Search for the cell housing the specified text and yield its [X, Y] center coordinate. 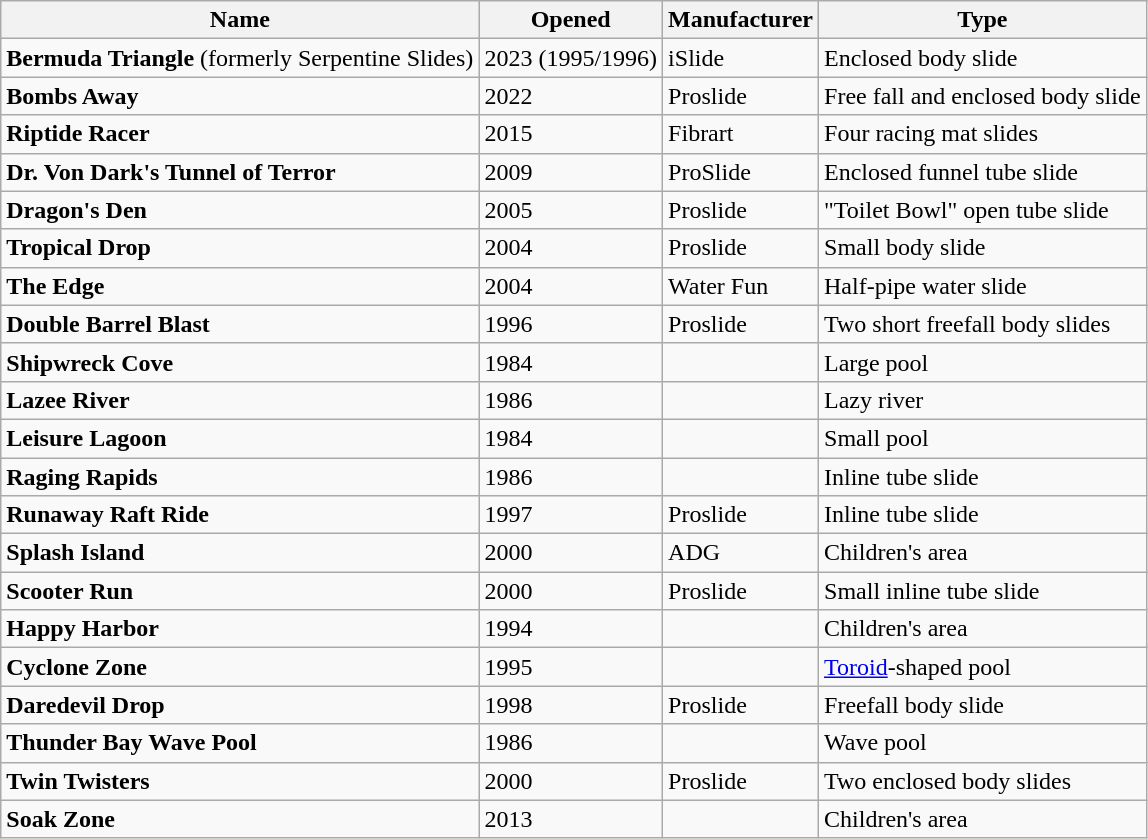
Leisure Lagoon [240, 438]
Half-pipe water slide [983, 286]
Dragon's Den [240, 210]
Enclosed body slide [983, 58]
Tropical Drop [240, 248]
Two short freefall body slides [983, 324]
Toroid-shaped pool [983, 667]
Manufacturer [741, 20]
Soak Zone [240, 819]
Double Barrel Blast [240, 324]
Opened [571, 20]
1998 [571, 705]
Water Fun [741, 286]
ProSlide [741, 172]
Happy Harbor [240, 629]
Four racing mat slides [983, 134]
Type [983, 20]
Runaway Raft Ride [240, 515]
Thunder Bay Wave Pool [240, 743]
Large pool [983, 362]
1997 [571, 515]
Small pool [983, 438]
iSlide [741, 58]
Fibrart [741, 134]
Bombs Away [240, 96]
Freefall body slide [983, 705]
Small inline tube slide [983, 591]
The Edge [240, 286]
2022 [571, 96]
1994 [571, 629]
Raging Rapids [240, 477]
2005 [571, 210]
Wave pool [983, 743]
1996 [571, 324]
Shipwreck Cove [240, 362]
Lazee River [240, 400]
Dr. Von Dark's Tunnel of Terror [240, 172]
1995 [571, 667]
Riptide Racer [240, 134]
"Toilet Bowl" open tube slide [983, 210]
Free fall and enclosed body slide [983, 96]
Scooter Run [240, 591]
ADG [741, 553]
Two enclosed body slides [983, 781]
2009 [571, 172]
Small body slide [983, 248]
2015 [571, 134]
Name [240, 20]
Enclosed funnel tube slide [983, 172]
Cyclone Zone [240, 667]
Splash Island [240, 553]
2023 (1995/1996) [571, 58]
Lazy river [983, 400]
Bermuda Triangle (formerly Serpentine Slides) [240, 58]
2013 [571, 819]
Twin Twisters [240, 781]
Daredevil Drop [240, 705]
